Find where the given text appears and provide that cell's center as (X, Y) coordinate. 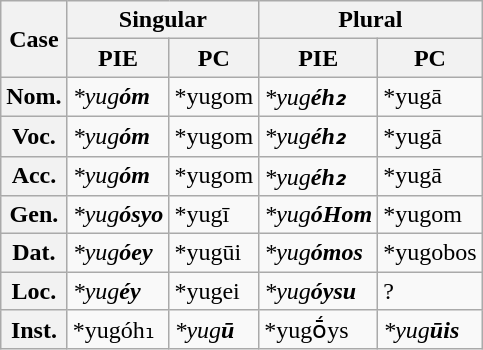
*yugósyo (118, 215)
Voc. (34, 136)
*yugóh₁ (118, 330)
*yugobos (430, 253)
Nom. (34, 97)
*yugī (214, 215)
*yugéy (118, 291)
*yugūi (214, 253)
*yugū (214, 330)
*yugóey (118, 253)
Singular (162, 20)
Acc. (34, 176)
Plural (370, 20)
*yugūis (430, 330)
*yugómos (318, 253)
*yugóysu (318, 291)
*yugóHom (318, 215)
*yugṓys (318, 330)
Case (34, 39)
*yugei (214, 291)
Dat. (34, 253)
Gen. (34, 215)
Inst. (34, 330)
? (430, 291)
Loc. (34, 291)
